Search for the cell housing the specified text and yield its (X, Y) center coordinate. 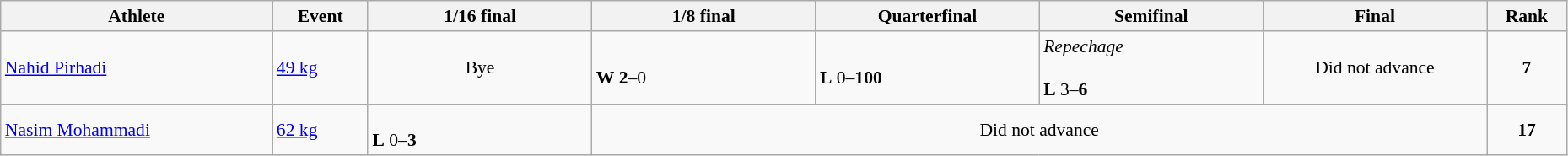
Quarterfinal (928, 16)
Rank (1527, 16)
Nasim Mohammadi (137, 130)
W 2–0 (703, 67)
RepechageL 3–6 (1150, 67)
62 kg (321, 130)
49 kg (321, 67)
Bye (479, 67)
Semifinal (1150, 16)
7 (1527, 67)
Athlete (137, 16)
Event (321, 16)
Final (1375, 16)
17 (1527, 130)
1/16 final (479, 16)
L 0–100 (928, 67)
1/8 final (703, 16)
Nahid Pirhadi (137, 67)
L 0–3 (479, 130)
